Locate the cell with the specified text and output its [x, y] center coordinate. 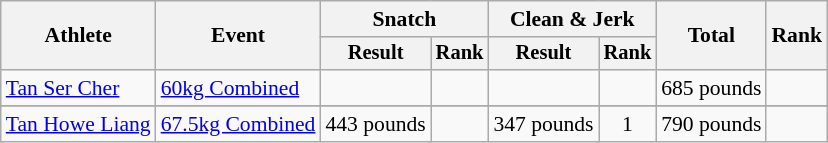
Total [711, 36]
Snatch [404, 19]
Athlete [78, 36]
Event [238, 36]
685 pounds [711, 88]
60kg Combined [238, 88]
347 pounds [543, 124]
443 pounds [375, 124]
67.5kg Combined [238, 124]
Tan Howe Liang [78, 124]
Tan Ser Cher [78, 88]
1 [628, 124]
790 pounds [711, 124]
Clean & Jerk [572, 19]
